Find where the given text appears and provide that cell's center as [x, y] coordinate. 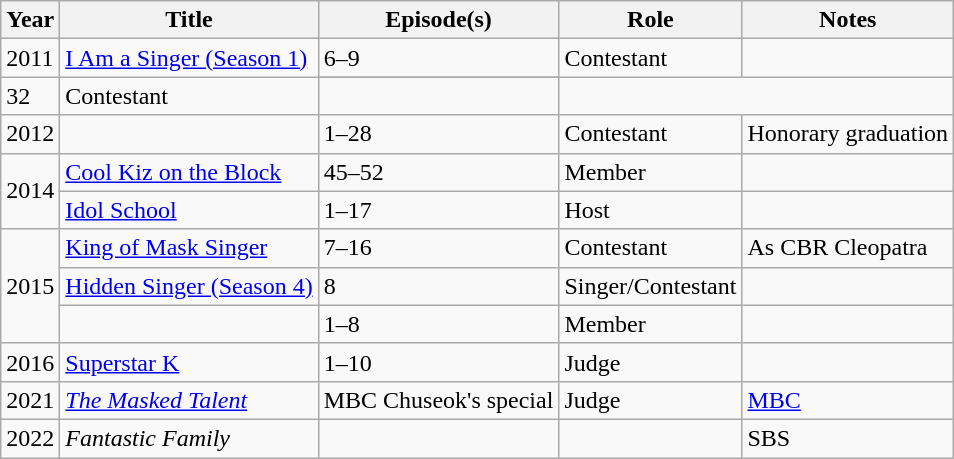
Honorary graduation [848, 134]
The Masked Talent [189, 400]
Host [650, 210]
1–8 [438, 324]
As CBR Cleopatra [848, 248]
Year [30, 20]
Role [650, 20]
2012 [30, 134]
45–52 [438, 172]
MBC [848, 400]
6–9 [438, 58]
SBS [848, 438]
2015 [30, 286]
Fantastic Family [189, 438]
Episode(s) [438, 20]
7–16 [438, 248]
Title [189, 20]
Notes [848, 20]
Idol School [189, 210]
8 [438, 286]
2022 [30, 438]
MBC Chuseok's special [438, 400]
2011 [30, 58]
2016 [30, 362]
1–10 [438, 362]
I Am a Singer (Season 1) [189, 58]
Singer/Contestant [650, 286]
Superstar K [189, 362]
Hidden Singer (Season 4) [189, 286]
1–17 [438, 210]
King of Mask Singer [189, 248]
1–28 [438, 134]
32 [30, 96]
2021 [30, 400]
Cool Kiz on the Block [189, 172]
2014 [30, 191]
